Provide the (x, y) coordinate of the cell's center where the given text is located.  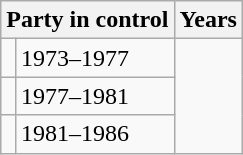
1981–1986 (94, 134)
Years (208, 20)
1973–1977 (94, 58)
1977–1981 (94, 96)
Party in control (88, 20)
